Return (x, y) of the center of cell containing provided text 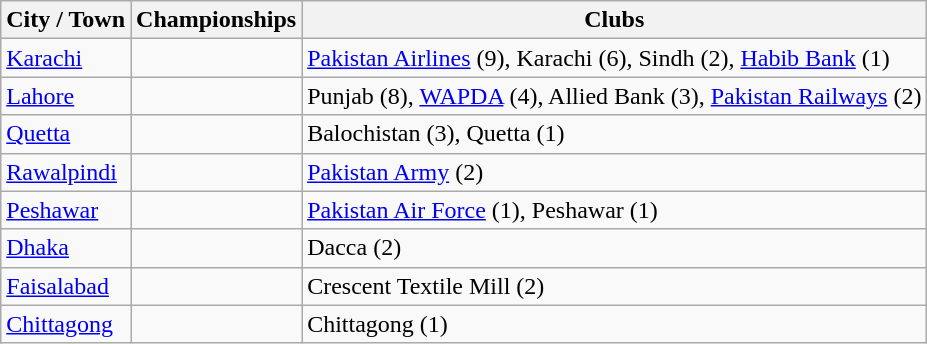
Crescent Textile Mill (2) (614, 286)
Balochistan (3), Quetta (1) (614, 134)
Pakistan Airlines (9), Karachi (6), Sindh (2), Habib Bank (1) (614, 58)
Pakistan Army (2) (614, 172)
Quetta (66, 134)
Clubs (614, 20)
Chittagong (1) (614, 324)
Rawalpindi (66, 172)
City / Town (66, 20)
Chittagong (66, 324)
Dhaka (66, 248)
Pakistan Air Force (1), Peshawar (1) (614, 210)
Dacca (2) (614, 248)
Punjab (8), WAPDA (4), Allied Bank (3), Pakistan Railways (2) (614, 96)
Peshawar (66, 210)
Lahore (66, 96)
Karachi (66, 58)
Championships (216, 20)
Faisalabad (66, 286)
